Detect which cell encompasses the target text, then output its [X, Y] center coordinate. 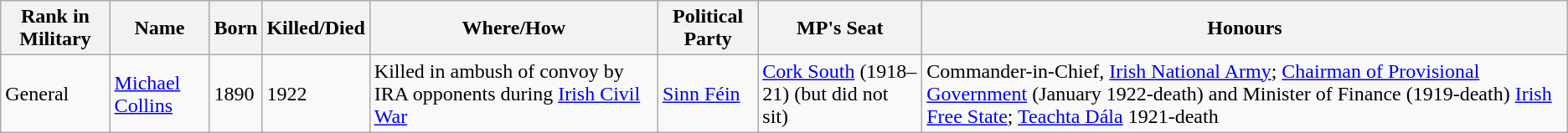
MP's Seat [840, 28]
Name [159, 28]
1890 [236, 94]
Honours [1245, 28]
Rank in Military [55, 28]
1922 [316, 94]
Killed in ambush of convoy by IRA opponents during Irish Civil War [513, 94]
Cork South (1918–21) (but did not sit) [840, 94]
Michael Collins [159, 94]
Political Party [707, 28]
General [55, 94]
Sinn Féin [707, 94]
Born [236, 28]
Where/How [513, 28]
Killed/Died [316, 28]
